Determine the [x, y] coordinate at the center of the cell enclosing the given text.  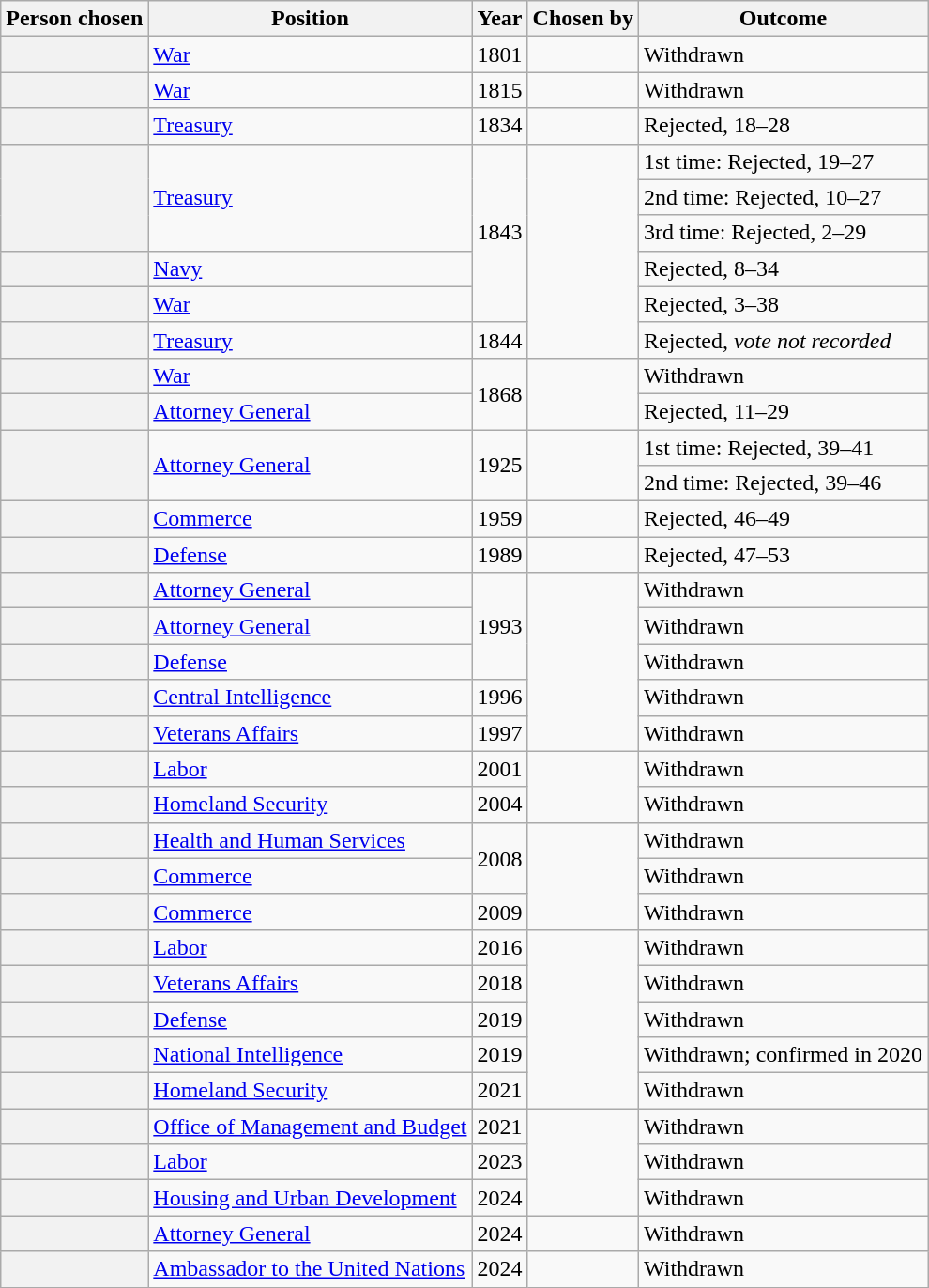
1st time: Rejected, 39–41 [783, 448]
2009 [499, 912]
1815 [499, 90]
2001 [499, 769]
Rejected, 3–38 [783, 304]
2008 [499, 858]
Rejected, vote not recorded [783, 340]
Chosen by [583, 19]
2018 [499, 983]
Ambassador to the United Nations [310, 1269]
1989 [499, 555]
2023 [499, 1162]
Withdrawn; confirmed in 2020 [783, 1055]
Year [499, 19]
1997 [499, 733]
1925 [499, 466]
Rejected, 18–28 [783, 126]
Rejected, 47–53 [783, 555]
1st time: Rejected, 19–27 [783, 161]
Rejected, 8–34 [783, 268]
1959 [499, 519]
1801 [499, 54]
3rd time: Rejected, 2–29 [783, 233]
2004 [499, 805]
Person chosen [75, 19]
Navy [310, 268]
1868 [499, 393]
Position [310, 19]
1844 [499, 340]
1996 [499, 698]
Office of Management and Budget [310, 1127]
Rejected, 11–29 [783, 411]
1834 [499, 126]
Central Intelligence [310, 698]
Health and Human Services [310, 840]
2nd time: Rejected, 39–46 [783, 483]
2016 [499, 947]
1993 [499, 626]
Rejected, 46–49 [783, 519]
2nd time: Rejected, 10–27 [783, 197]
Outcome [783, 19]
1843 [499, 233]
Housing and Urban Development [310, 1198]
National Intelligence [310, 1055]
